From the cell containing the given text, extract its center point as [X, Y] coordinate. 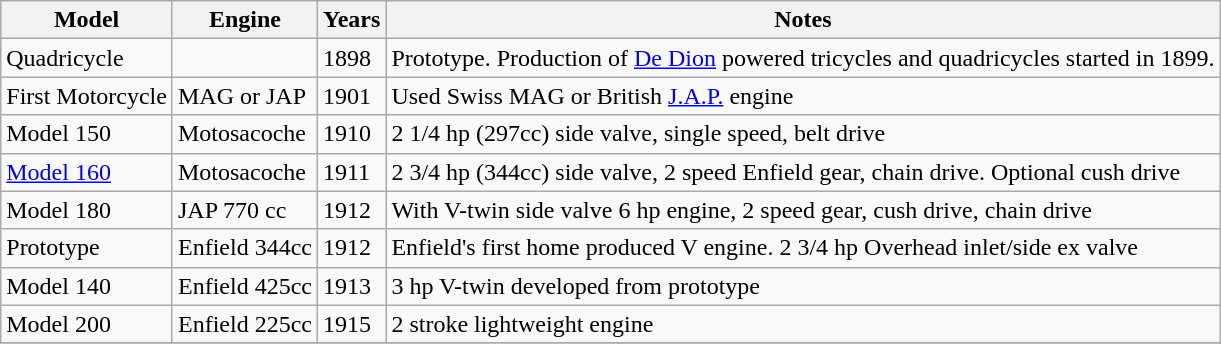
JAP 770 cc [244, 210]
Engine [244, 20]
2 stroke lightweight engine [803, 324]
First Motorcycle [87, 96]
Model 180 [87, 210]
3 hp V-twin developed from prototype [803, 286]
Prototype. Production of De Dion powered tricycles and quadricycles started in 1899. [803, 58]
Enfield's first home produced V engine. 2 3/4 hp Overhead inlet/side ex valve [803, 248]
MAG or JAP [244, 96]
Model 160 [87, 172]
Enfield 225cc [244, 324]
1915 [351, 324]
1898 [351, 58]
Model 200 [87, 324]
1913 [351, 286]
Used Swiss MAG or British J.A.P. engine [803, 96]
1910 [351, 134]
1911 [351, 172]
Prototype [87, 248]
Enfield 344cc [244, 248]
Notes [803, 20]
Model 150 [87, 134]
Model 140 [87, 286]
Years [351, 20]
2 3/4 hp (344cc) side valve, 2 speed Enfield gear, chain drive. Optional cush drive [803, 172]
1901 [351, 96]
Model [87, 20]
With V-twin side valve 6 hp engine, 2 speed gear, cush drive, chain drive [803, 210]
Quadricycle [87, 58]
Enfield 425cc [244, 286]
2 1/4 hp (297cc) side valve, single speed, belt drive [803, 134]
